Search for the cell housing the specified text and yield its (x, y) center coordinate. 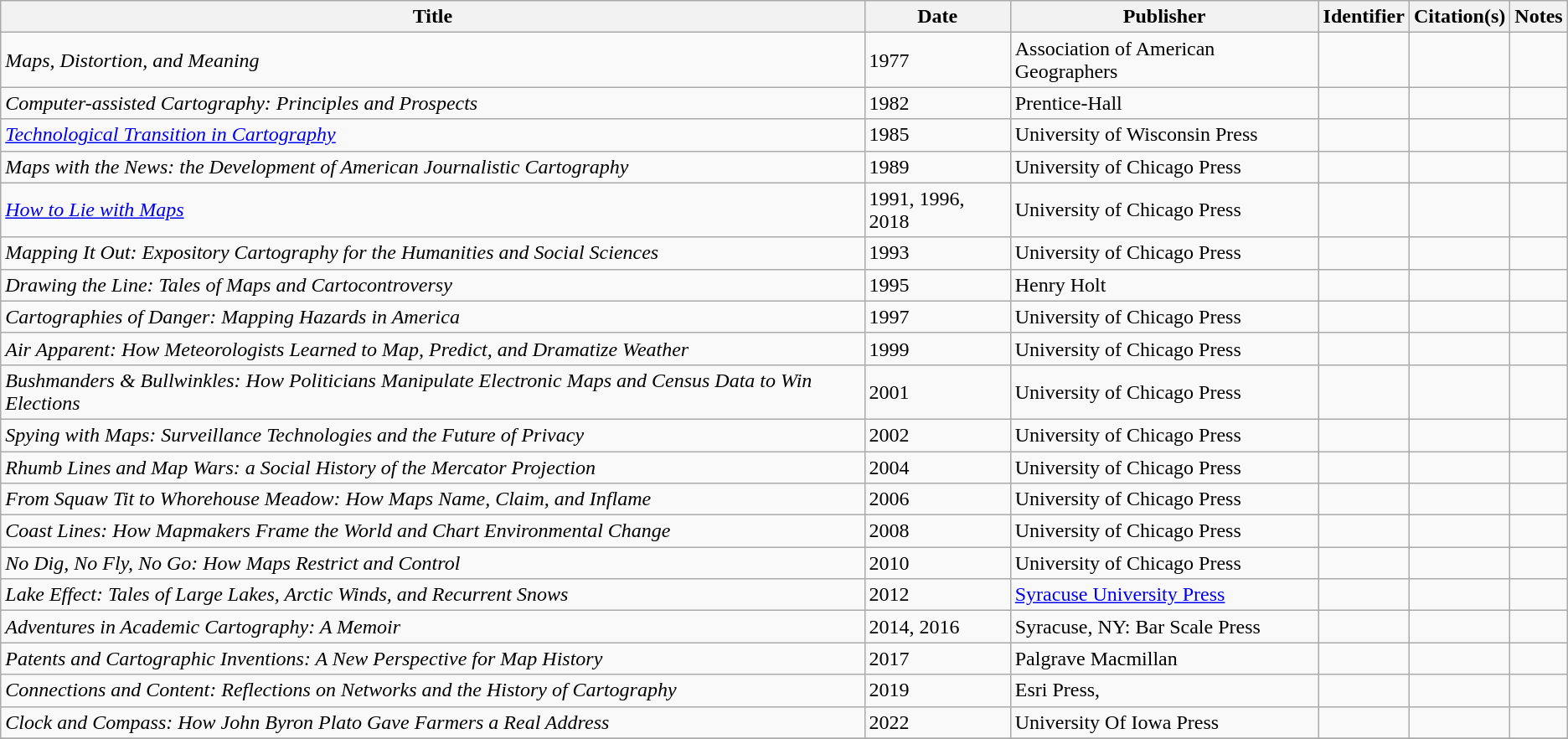
1982 (937, 103)
Publisher (1164, 17)
University Of Iowa Press (1164, 722)
1977 (937, 60)
1997 (937, 317)
2017 (937, 659)
Bushmanders & Bullwinkles: How Politicians Manipulate Electronic Maps and Census Data to Win Elections (432, 392)
Identifier (1364, 17)
Spying with Maps: Surveillance Technologies and the Future of Privacy (432, 435)
1985 (937, 135)
1993 (937, 253)
No Dig, No Fly, No Go: How Maps Restrict and Control (432, 563)
2012 (937, 595)
2002 (937, 435)
Henry Holt (1164, 285)
2022 (937, 722)
Adventures in Academic Cartography: A Memoir (432, 627)
From Squaw Tit to Whorehouse Meadow: How Maps Name, Claim, and Inflame (432, 499)
1999 (937, 349)
2010 (937, 563)
Connections and Content: Reflections on Networks and the History of Cartography (432, 690)
Prentice-Hall (1164, 103)
Title (432, 17)
2001 (937, 392)
Mapping It Out: Expository Cartography for the Humanities and Social Sciences (432, 253)
Drawing the Line: Tales of Maps and Cartocontroversy (432, 285)
Rhumb Lines and Map Wars: a Social History of the Mercator Projection (432, 467)
2004 (937, 467)
Syracuse University Press (1164, 595)
Clock and Compass: How John Byron Plato Gave Farmers a Real Address (432, 722)
1991, 1996, 2018 (937, 209)
Computer-assisted Cartography: Principles and Prospects (432, 103)
Patents and Cartographic Inventions: A New Perspective for Map History (432, 659)
2006 (937, 499)
Coast Lines: How Mapmakers Frame the World and Chart Environmental Change (432, 531)
Association of American Geographers (1164, 60)
2014, 2016 (937, 627)
Technological Transition in Cartography (432, 135)
Syracuse, NY: Bar Scale Press (1164, 627)
Citation(s) (1459, 17)
Esri Press, (1164, 690)
Notes (1539, 17)
1995 (937, 285)
Air Apparent: How Meteorologists Learned to Map, Predict, and Dramatize Weather (432, 349)
2019 (937, 690)
1989 (937, 167)
Maps with the News: the Development of American Journalistic Cartography (432, 167)
How to Lie with Maps (432, 209)
Date (937, 17)
Palgrave Macmillan (1164, 659)
Lake Effect: Tales of Large Lakes, Arctic Winds, and Recurrent Snows (432, 595)
Maps, Distortion, and Meaning (432, 60)
2008 (937, 531)
University of Wisconsin Press (1164, 135)
Cartographies of Danger: Mapping Hazards in America (432, 317)
